Search for the cell housing the specified text and yield its (x, y) center coordinate. 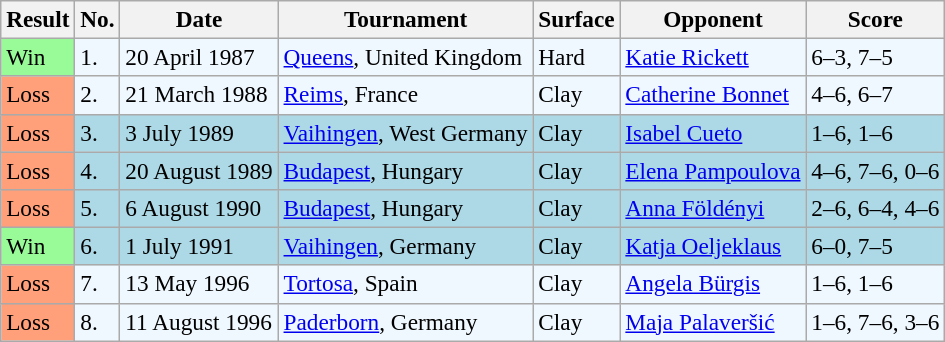
Result (38, 19)
13 May 1996 (199, 284)
Reims, France (406, 95)
Katja Oeljeklaus (713, 246)
1–6, 7–6, 3–6 (876, 322)
Tournament (406, 19)
Vaihingen, West Germany (406, 133)
Catherine Bonnet (713, 95)
Opponent (713, 19)
20 April 1987 (199, 57)
Date (199, 19)
2–6, 6–4, 4–6 (876, 208)
3. (98, 133)
4–6, 7–6, 0–6 (876, 170)
Surface (576, 19)
Katie Rickett (713, 57)
7. (98, 284)
2. (98, 95)
4. (98, 170)
Elena Pampoulova (713, 170)
6–0, 7–5 (876, 246)
No. (98, 19)
Score (876, 19)
1. (98, 57)
5. (98, 208)
Vaihingen, Germany (406, 246)
11 August 1996 (199, 322)
4–6, 6–7 (876, 95)
Maja Palaveršić (713, 322)
Queens, United Kingdom (406, 57)
8. (98, 322)
Paderborn, Germany (406, 322)
3 July 1989 (199, 133)
6 August 1990 (199, 208)
1 July 1991 (199, 246)
6. (98, 246)
Angela Bürgis (713, 284)
21 March 1988 (199, 95)
20 August 1989 (199, 170)
6–3, 7–5 (876, 57)
Anna Földényi (713, 208)
Tortosa, Spain (406, 284)
Hard (576, 57)
Isabel Cueto (713, 133)
